Capture the cell that displays the provided text and extract its [X, Y] central coordinate. 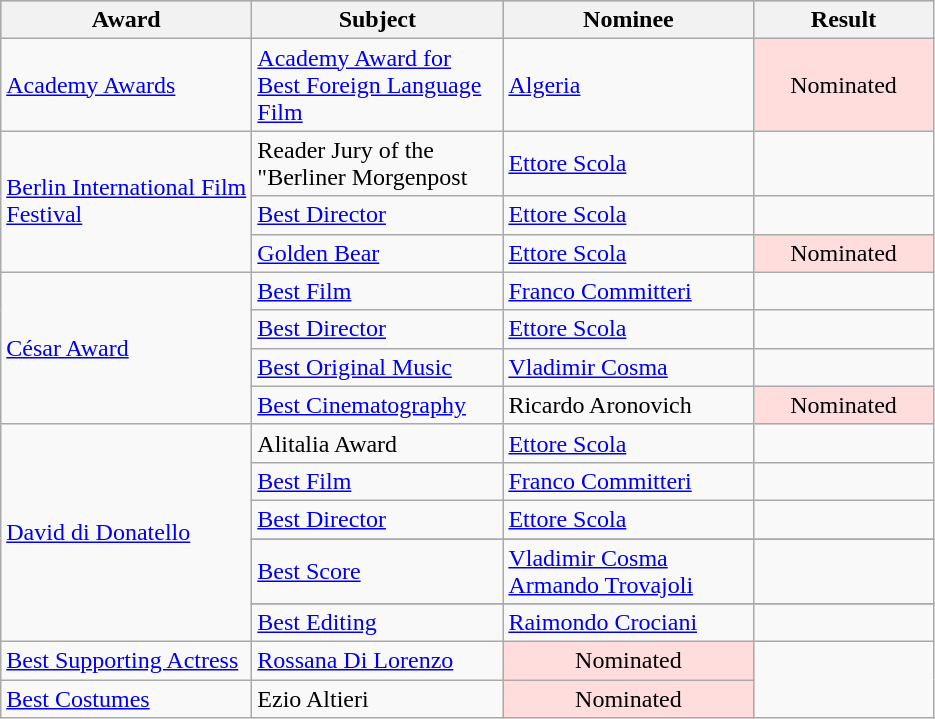
Best Score [378, 570]
Alitalia Award [378, 443]
Vladimir Cosma [628, 367]
Best Cinematography [378, 405]
Reader Jury of the "Berliner Morgenpost [378, 164]
Subject [378, 20]
Ricardo Aronovich [628, 405]
Academy Award for Best Foreign Language Film [378, 85]
Best Costumes [126, 699]
Rossana Di Lorenzo [378, 661]
Raimondo Crociani [628, 623]
Vladimir CosmaArmando Trovajoli [628, 570]
Berlin International Film Festival [126, 202]
Best Editing [378, 623]
Result [844, 20]
Best Supporting Actress [126, 661]
Best Original Music [378, 367]
Ezio Altieri [378, 699]
Award [126, 20]
David di Donatello [126, 532]
Golden Bear [378, 253]
Academy Awards [126, 85]
Nominee [628, 20]
Algeria [628, 85]
César Award [126, 348]
